Capture the cell that displays the provided text and extract its (X, Y) central coordinate. 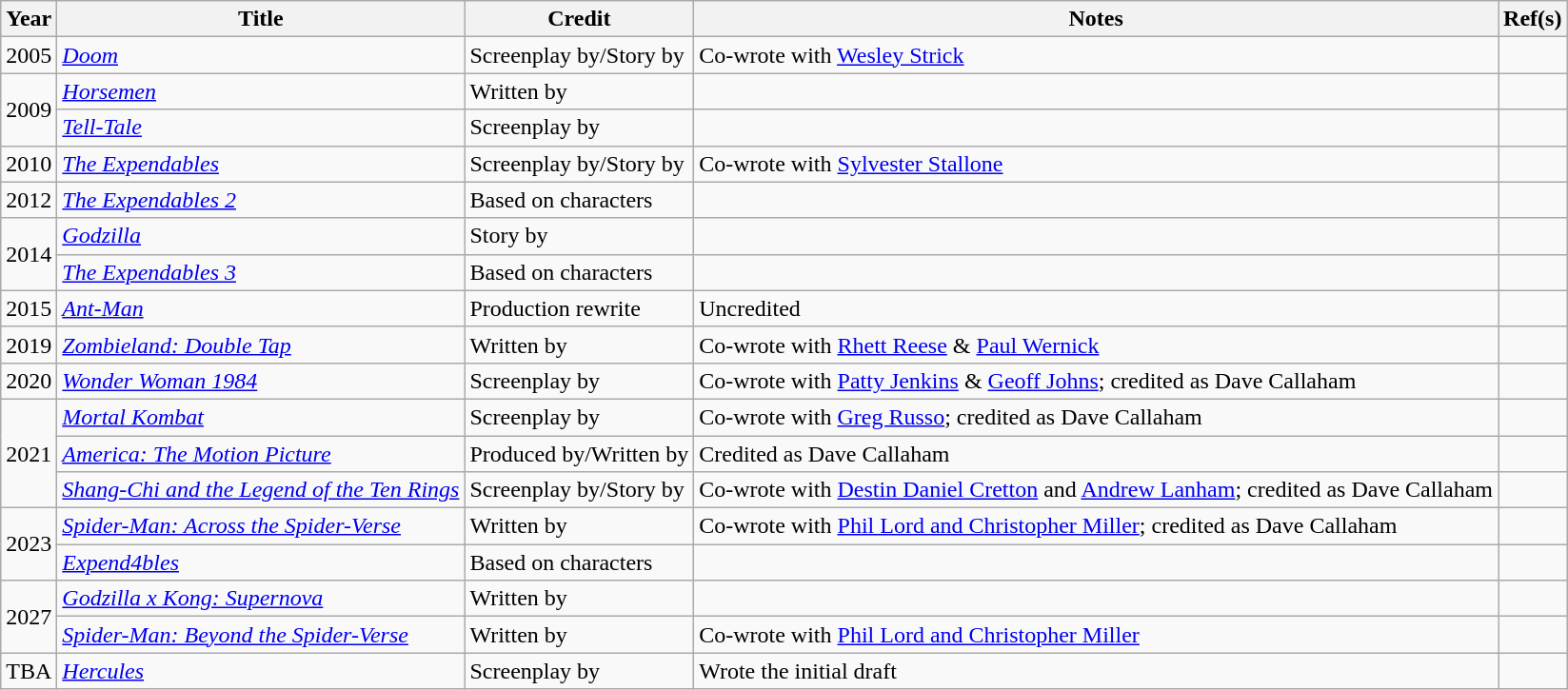
The Expendables 3 (261, 272)
Co-wrote with Rhett Reese & Paul Wernick (1097, 345)
Tell-Tale (261, 128)
The Expendables 2 (261, 200)
Co-wrote with Destin Daniel Cretton and Andrew Lanham; credited as Dave Callaham (1097, 490)
2005 (29, 55)
Zombieland: Double Tap (261, 345)
America: The Motion Picture (261, 454)
Co-wrote with Greg Russo; credited as Dave Callaham (1097, 417)
2012 (29, 200)
Wonder Woman 1984 (261, 381)
Ref(s) (1533, 19)
Co-wrote with Phil Lord and Christopher Miller; credited as Dave Callaham (1097, 526)
2021 (29, 453)
Godzilla (261, 236)
2010 (29, 164)
Credit (579, 19)
2023 (29, 544)
Uncredited (1097, 308)
2020 (29, 381)
Horsemen (261, 91)
Shang-Chi and the Legend of the Ten Rings (261, 490)
Year (29, 19)
2009 (29, 109)
Godzilla x Kong: Supernova (261, 599)
Co-wrote with Sylvester Stallone (1097, 164)
Wrote the initial draft (1097, 671)
Spider-Man: Across the Spider-Verse (261, 526)
2015 (29, 308)
Co-wrote with Patty Jenkins & Geoff Johns; credited as Dave Callaham (1097, 381)
Ant-Man (261, 308)
Expend4bles (261, 562)
2014 (29, 254)
Produced by/Written by (579, 454)
Story by (579, 236)
2019 (29, 345)
Hercules (261, 671)
2027 (29, 617)
TBA (29, 671)
Notes (1097, 19)
Mortal Kombat (261, 417)
Credited as Dave Callaham (1097, 454)
Co-wrote with Wesley Strick (1097, 55)
Co-wrote with Phil Lord and Christopher Miller (1097, 635)
Production rewrite (579, 308)
Title (261, 19)
The Expendables (261, 164)
Spider-Man: Beyond the Spider-Verse (261, 635)
Doom (261, 55)
